Find where the given text appears and provide that cell's center as (X, Y) coordinate. 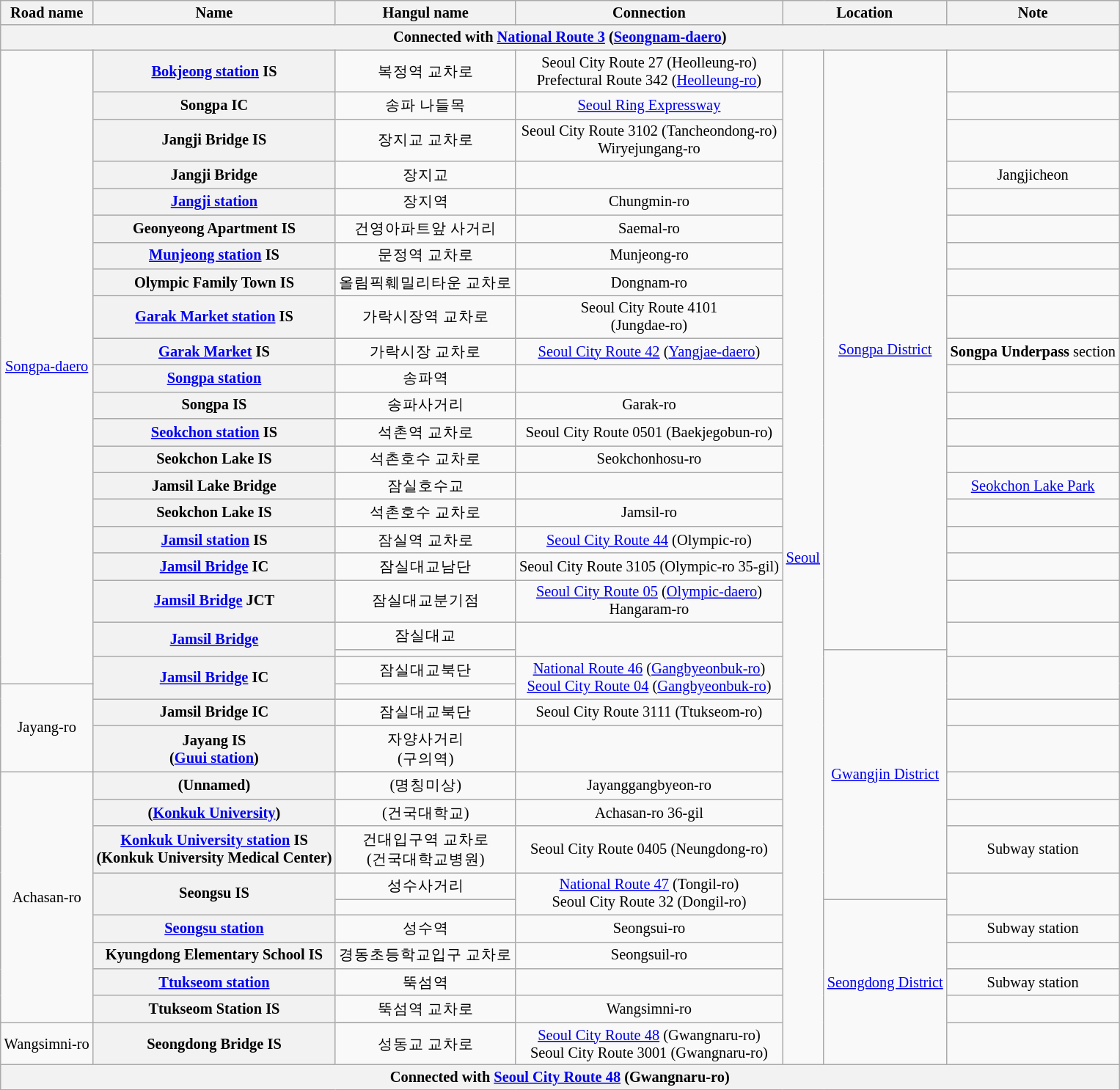
Name (214, 12)
건대입구역 교차로(건국대학교병원) (425, 849)
Connected with National Route 3 (Seongnam-daero) (560, 37)
장지교 교차로 (425, 140)
Jayang IS(Guui station) (214, 749)
Jangji Bridge IS (214, 140)
(명칭미상) (425, 785)
잠실대교분기점 (425, 601)
Chungmin-ro (649, 201)
Hangul name (425, 12)
성동교 교차로 (425, 1044)
Achasan-ro 36-gil (649, 813)
장지교 (425, 175)
Jamsil Lake Bridge (214, 486)
Jangji station (214, 201)
Seoul City Route 0405 (Neungdong-ro) (649, 849)
National Route 47 (Tongil-ro)Seoul City Route 32 (Dongil-ro) (649, 893)
(건국대학교) (425, 813)
뚝섬역 (425, 981)
Geonyeong Apartment IS (214, 229)
가락시장역 교차로 (425, 317)
Seoul (803, 557)
Seongdong Bridge IS (214, 1044)
Garak Market station IS (214, 317)
Seoul City Route 4101(Jungdae-ro) (649, 317)
Seoul Ring Expressway (649, 106)
Seokchon station IS (214, 433)
잠실호수교 (425, 486)
잠실역 교차로 (425, 540)
Gwangjin District (885, 775)
문정역 교차로 (425, 255)
Songpa District (885, 349)
Jayanggangbyeon-ro (649, 785)
Seongsui-ro (649, 929)
Dongnam-ro (649, 282)
Garak Market IS (214, 352)
Ttukseom station (214, 981)
Garak-ro (649, 405)
잠실대교남단 (425, 566)
(Unnamed) (214, 785)
National Route 46 (Gangbyeonbuk-ro)Seoul City Route 04 (Gangbyeonbuk-ro) (649, 677)
뚝섬역 교차로 (425, 1009)
Seoul City Route 3102 (Tancheondong-ro)Wiryejungang-ro (649, 140)
송파사거리 (425, 405)
Jangji Bridge (214, 175)
Songpa Underpass section (1033, 352)
Location (865, 12)
Saemal-ro (649, 229)
Seoul City Route 3105 (Olympic-ro 35-gil) (649, 566)
(Konkuk University) (214, 813)
Note (1033, 12)
Seoul City Route 42 (Yangjae-daero) (649, 352)
자양사거리(구의역) (425, 749)
경동초등학교입구 교차로 (425, 955)
Songpa station (214, 378)
Seoul City Route 48 (Gwangnaru-ro)Seoul City Route 3001 (Gwangnaru-ro) (649, 1044)
Seoul City Route 44 (Olympic-ro) (649, 540)
Seokchonhosu-ro (649, 459)
송파역 (425, 378)
Connection (649, 12)
Seongsu IS (214, 893)
장지역 (425, 201)
복정역 교차로 (425, 71)
Olympic Family Town IS (214, 282)
Seongsuil-ro (649, 955)
Songpa-daero (47, 367)
Jamsil station IS (214, 540)
Bokjeong station IS (214, 71)
Konkuk University station IS(Konkuk University Medical Center) (214, 849)
Seoul City Route 27 (Heolleung-ro)Prefectural Route 342 (Heolleung-ro) (649, 71)
Jamsil Bridge JCT (214, 601)
Seoul City Route 3111 (Ttukseom-ro) (649, 712)
올림픽훼밀리타운 교차로 (425, 282)
Ttukseom Station IS (214, 1009)
석촌역 교차로 (425, 433)
Seongsu station (214, 929)
송파 나들목 (425, 106)
Munjeong-ro (649, 255)
Munjeong station IS (214, 255)
Seoul City Route 0501 (Baekjegobun-ro) (649, 433)
Kyungdong Elementary School IS (214, 955)
Songpa IS (214, 405)
건영아파트앞 사거리 (425, 229)
Seoul City Route 05 (Olympic-daero)Hangaram-ro (649, 601)
성수사거리 (425, 886)
Seokchon Lake Park (1033, 486)
Jayang-ro (47, 728)
Seongdong District (885, 981)
가락시장 교차로 (425, 352)
Achasan-ro (47, 896)
Songpa IC (214, 106)
성수역 (425, 929)
Road name (47, 12)
Jamsil-ro (649, 512)
잠실대교 (425, 635)
Jamsil Bridge (214, 639)
Connected with Seoul City Route 48 (Gwangnaru-ro) (560, 1077)
Jangjicheon (1033, 175)
